Detect which cell encompasses the target text, then output its [x, y] center coordinate. 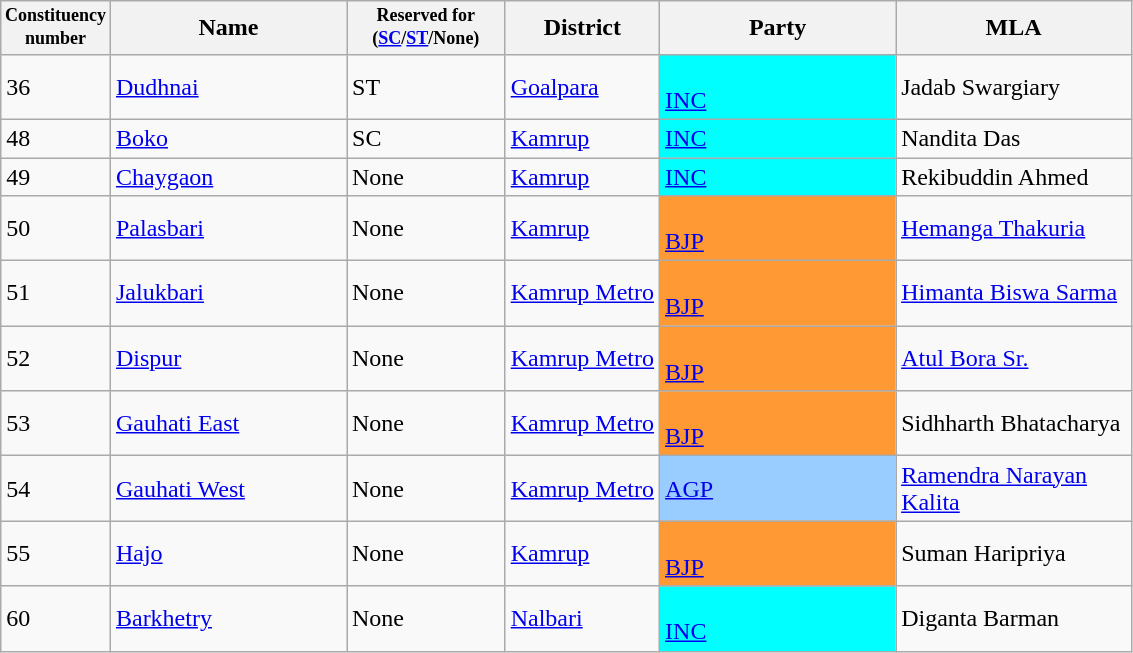
Jalukbari [228, 294]
Ramendra Narayan Kalita [1014, 488]
Diganta Barman [1014, 618]
SC [426, 138]
52 [56, 358]
Gauhati East [228, 424]
ST [426, 86]
48 [56, 138]
60 [56, 618]
54 [56, 488]
51 [56, 294]
District [582, 28]
MLA [1014, 28]
Goalpara [582, 86]
Name [228, 28]
Atul Bora Sr. [1014, 358]
Nalbari [582, 618]
Hemanga Thakuria [1014, 228]
36 [56, 86]
53 [56, 424]
Nandita Das [1014, 138]
Dudhnai [228, 86]
Palasbari [228, 228]
Gauhati West [228, 488]
Party [778, 28]
50 [56, 228]
Chaygaon [228, 177]
Hajo [228, 554]
Boko [228, 138]
55 [56, 554]
Jadab Swargiary [1014, 86]
49 [56, 177]
Sidhharth Bhatacharya [1014, 424]
Barkhetry [228, 618]
Reserved for (SC/ST/None) [426, 28]
AGP [778, 488]
Rekibuddin Ahmed [1014, 177]
Suman Haripriya [1014, 554]
Constituency number [56, 28]
Dispur [228, 358]
Himanta Biswa Sarma [1014, 294]
